Return (x, y) of the center of cell containing provided text 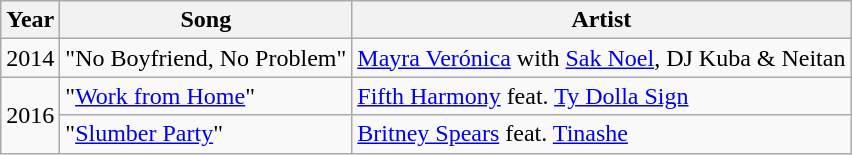
Artist (602, 20)
2016 (30, 115)
Year (30, 20)
Mayra Verónica with Sak Noel, DJ Kuba & Neitan (602, 58)
Fifth Harmony feat. Ty Dolla Sign (602, 96)
"Work from Home" (206, 96)
2014 (30, 58)
Britney Spears feat. Tinashe (602, 134)
Song (206, 20)
"No Boyfriend, No Problem" (206, 58)
"Slumber Party" (206, 134)
